Provide the [X, Y] coordinate of the cell's center where the given text is located.  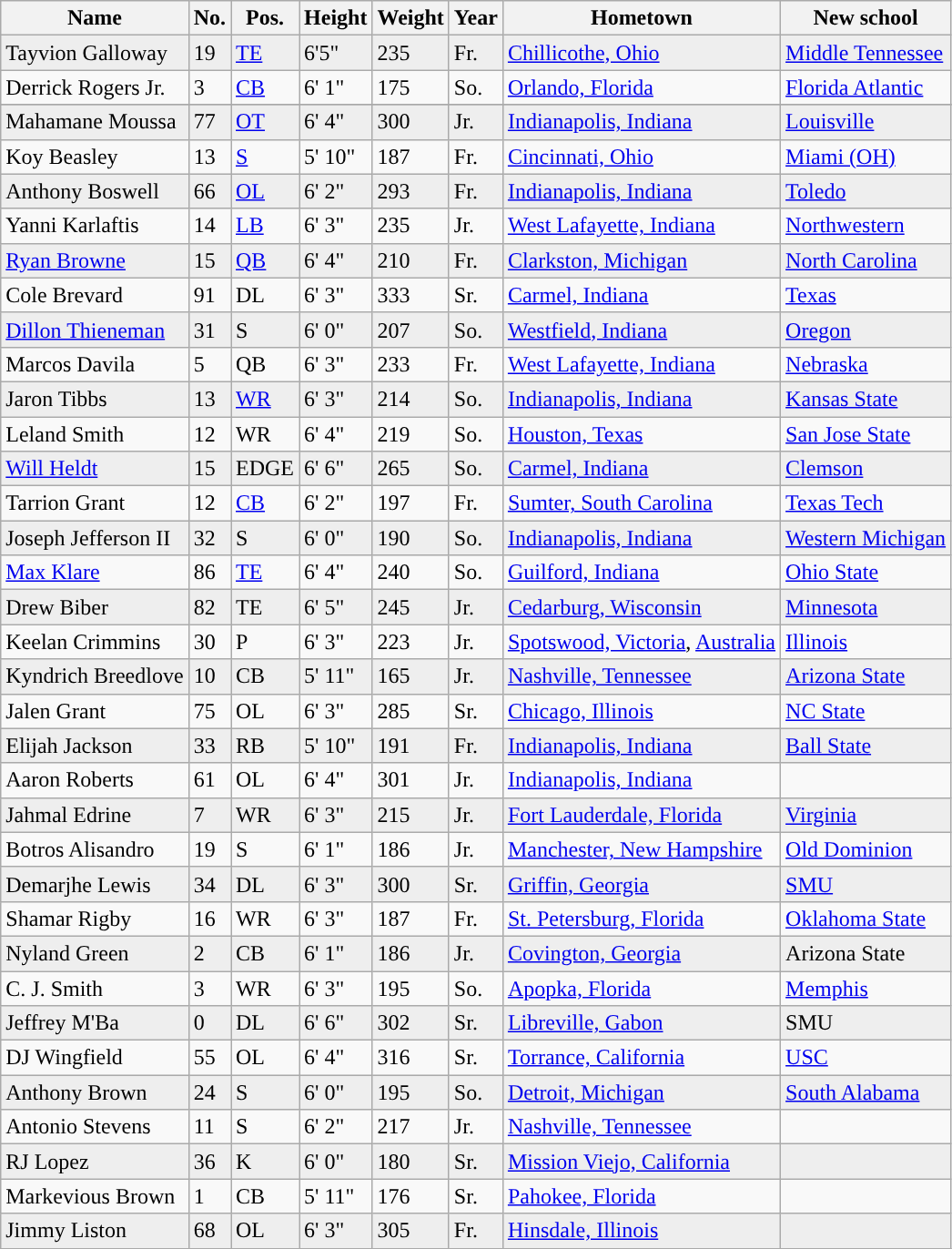
333 [410, 295]
Derrick Rogers Jr. [95, 87]
31 [209, 330]
C. J. Smith [95, 988]
St. Petersburg, Florida [641, 919]
Ryan Browne [95, 260]
San Jose State [866, 434]
Orlando, Florida [641, 87]
176 [410, 1196]
Koy Beasley [95, 157]
Clemson [866, 469]
RB [266, 746]
Spotswood, Victoria, Australia [641, 642]
Mission Viejo, California [641, 1162]
24 [209, 1092]
Tarrion Grant [95, 503]
Western Michigan [866, 538]
RJ Lopez [95, 1162]
Demarjhe Lewis [95, 884]
Cole Brevard [95, 295]
Cedarburg, Wisconsin [641, 607]
Jahmal Edrine [95, 815]
316 [410, 1058]
Virginia [866, 815]
Keelan Crimmins [95, 642]
Westfield, Indiana [641, 330]
36 [209, 1162]
Memphis [866, 988]
Manchester, New Hampshire [641, 849]
Louisville [866, 122]
OT [266, 122]
285 [410, 711]
Kyndrich Breedlove [95, 676]
240 [410, 573]
Drew Biber [95, 607]
New school [866, 18]
191 [410, 746]
Toledo [866, 191]
North Carolina [866, 260]
Torrance, California [641, 1058]
207 [410, 330]
Jeffrey M'Ba [95, 1023]
Marcos Davila [95, 364]
Houston, Texas [641, 434]
190 [410, 538]
Texas Tech [866, 503]
68 [209, 1231]
Old Dominion [866, 849]
Guilford, Indiana [641, 573]
Detroit, Michigan [641, 1092]
Jalen Grant [95, 711]
223 [410, 642]
6'5" [336, 53]
NC State [866, 711]
77 [209, 122]
EDGE [266, 469]
Nyland Green [95, 953]
61 [209, 780]
Cincinnati, Ohio [641, 157]
91 [209, 295]
LB [266, 226]
Markevious Brown [95, 1196]
265 [410, 469]
305 [410, 1231]
Leland Smith [95, 434]
Hometown [641, 18]
6' 5" [336, 607]
30 [209, 642]
Miami (OH) [866, 157]
0 [209, 1023]
Minnesota [866, 607]
5 [209, 364]
82 [209, 607]
10 [209, 676]
Anthony Brown [95, 1092]
Illinois [866, 642]
Aaron Roberts [95, 780]
Max Klare [95, 573]
Year [475, 18]
215 [410, 815]
217 [410, 1127]
75 [209, 711]
Texas [866, 295]
Chicago, Illinois [641, 711]
Ball State [866, 746]
Yanni Karlaftis [95, 226]
14 [209, 226]
No. [209, 18]
180 [410, 1162]
302 [410, 1023]
Ohio State [866, 573]
Mahamane Moussa [95, 122]
Oklahoma State [866, 919]
11 [209, 1127]
Name [95, 18]
Kansas State [866, 399]
55 [209, 1058]
Covington, Georgia [641, 953]
219 [410, 434]
175 [410, 87]
Apopka, Florida [641, 988]
210 [410, 260]
Shamar Rigby [95, 919]
214 [410, 399]
293 [410, 191]
301 [410, 780]
Florida Atlantic [866, 87]
Hinsdale, Illinois [641, 1231]
Height [336, 18]
Pahokee, Florida [641, 1196]
Fort Lauderdale, Florida [641, 815]
Northwestern [866, 226]
Nebraska [866, 364]
86 [209, 573]
Chillicothe, Ohio [641, 53]
Sumter, South Carolina [641, 503]
197 [410, 503]
USC [866, 1058]
Dillon Thieneman [95, 330]
34 [209, 884]
233 [410, 364]
K [266, 1162]
Weight [410, 18]
33 [209, 746]
Pos. [266, 18]
Elijah Jackson [95, 746]
Tayvion Galloway [95, 53]
Anthony Boswell [95, 191]
P [266, 642]
Griffin, Georgia [641, 884]
2 [209, 953]
245 [410, 607]
Botros Alisandro [95, 849]
16 [209, 919]
32 [209, 538]
Libreville, Gabon [641, 1023]
7 [209, 815]
South Alabama [866, 1092]
Jimmy Liston [95, 1231]
Joseph Jefferson II [95, 538]
Will Heldt [95, 469]
Jaron Tibbs [95, 399]
1 [209, 1196]
Clarkston, Michigan [641, 260]
66 [209, 191]
Oregon [866, 330]
165 [410, 676]
Antonio Stevens [95, 1127]
DJ Wingfield [95, 1058]
Middle Tennessee [866, 53]
